Identify which cell holds the provided text, then report its [X, Y] central coordinate. 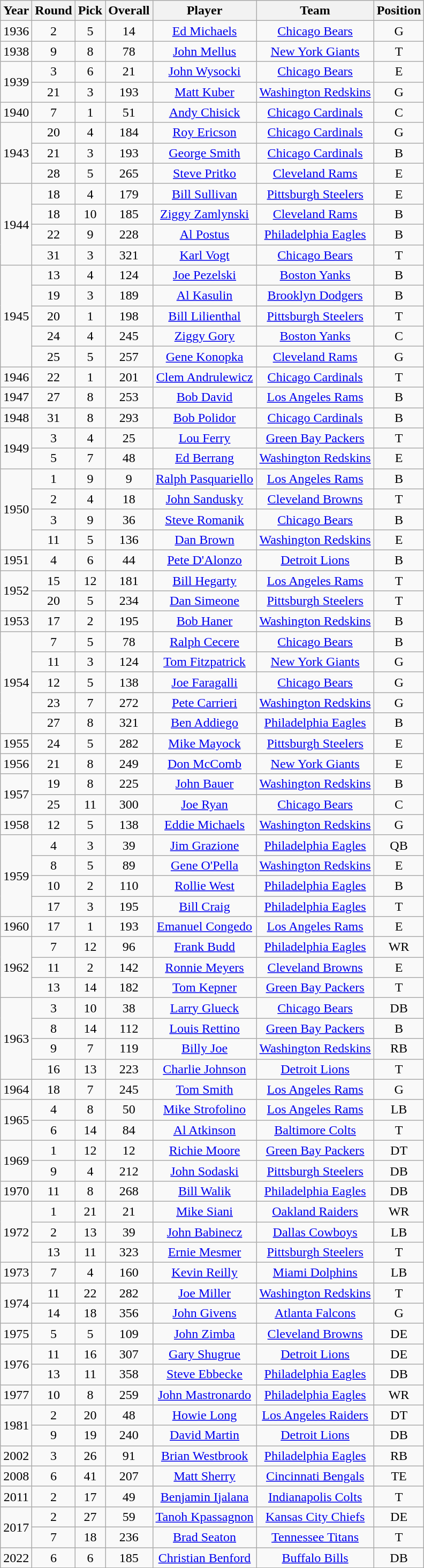
59 [129, 1517]
1975 [16, 1334]
Miami Dolphins [315, 1273]
272 [129, 703]
Roy Ericson [205, 133]
1964 [16, 1089]
Joe Ryan [205, 804]
Kansas City Chiefs [315, 1517]
Baltimore Colts [315, 1130]
223 [129, 1069]
1959 [16, 875]
John Givens [205, 1313]
356 [129, 1313]
Brad Seaton [205, 1537]
236 [129, 1537]
Clem Andrulewicz [205, 377]
1939 [16, 82]
Benjamin Ijalana [205, 1496]
96 [129, 947]
John Sandusky [205, 499]
1957 [16, 794]
2022 [16, 1558]
Cincinnati Bengals [315, 1476]
1940 [16, 112]
1946 [16, 377]
Al Postus [205, 234]
Al Kasulin [205, 296]
119 [129, 1049]
Bill Sullivan [205, 194]
179 [129, 194]
John Zimba [205, 1334]
John Sodaski [205, 1171]
198 [129, 316]
1955 [16, 743]
358 [129, 1374]
84 [129, 1130]
Karl Vogt [205, 255]
Pick [90, 11]
91 [129, 1456]
50 [129, 1110]
Tom Smith [205, 1089]
Bob Polidor [205, 418]
1970 [16, 1191]
1956 [16, 764]
2002 [16, 1456]
Brooklyn Dodgers [315, 296]
201 [129, 377]
38 [129, 1008]
253 [129, 397]
257 [129, 357]
Year [16, 11]
Ralph Pasquariello [205, 479]
1954 [16, 682]
1958 [16, 825]
Joe Pezelski [205, 275]
Brian Westbrook [205, 1456]
Oakland Raiders [315, 1211]
1969 [16, 1160]
1981 [16, 1425]
265 [129, 173]
1972 [16, 1232]
Ralph Cecere [205, 642]
181 [129, 580]
1950 [16, 509]
225 [129, 784]
300 [129, 804]
240 [129, 1435]
28 [54, 173]
Gary Shugrue [205, 1354]
Richie Moore [205, 1150]
Matt Sherry [205, 1476]
John Mastronardo [205, 1395]
Steve Romanik [205, 519]
109 [129, 1334]
Tennessee Titans [315, 1537]
1952 [16, 590]
Atlanta Falcons [315, 1313]
David Martin [205, 1435]
36 [129, 519]
Tom Kepner [205, 988]
Ronnie Meyers [205, 967]
Frank Budd [205, 947]
Joe Faragalli [205, 682]
Bill Lilienthal [205, 316]
23 [54, 703]
Ben Addiego [205, 723]
Bill Hegarty [205, 580]
307 [129, 1354]
Bob David [205, 397]
Dan Brown [205, 540]
110 [129, 886]
Steve Pritko [205, 173]
1938 [16, 51]
Ziggy Zamlynski [205, 214]
1973 [16, 1273]
207 [129, 1476]
Bob Haner [205, 621]
15 [54, 580]
112 [129, 1028]
Dallas Cowboys [315, 1232]
John Babinecz [205, 1232]
1944 [16, 224]
1965 [16, 1120]
1945 [16, 316]
Team [315, 11]
2011 [16, 1496]
QB [399, 845]
184 [129, 133]
1977 [16, 1395]
51 [129, 112]
249 [129, 764]
John Mellus [205, 51]
Ziggy Gory [205, 336]
Los Angeles Raiders [315, 1415]
Jim Grazione [205, 845]
Gene O'Pella [205, 865]
Billy Joe [205, 1049]
142 [129, 967]
160 [129, 1273]
Bill Craig [205, 906]
44 [129, 560]
Eddie Michaels [205, 825]
John Wysocki [205, 72]
Christian Benford [205, 1558]
Rollie West [205, 886]
Al Atkinson [205, 1130]
Howie Long [205, 1415]
Larry Glueck [205, 1008]
Mike Siani [205, 1211]
Overall [129, 11]
49 [129, 1496]
1976 [16, 1364]
212 [129, 1171]
1960 [16, 927]
182 [129, 988]
Mike Strofolino [205, 1110]
1951 [16, 560]
89 [129, 865]
Matt Kuber [205, 92]
Joe Miller [205, 1293]
Kevin Reilly [205, 1273]
1936 [16, 31]
1953 [16, 621]
1963 [16, 1039]
Ed Michaels [205, 31]
Louis Rettino [205, 1028]
Tom Fitzpatrick [205, 662]
1962 [16, 967]
1948 [16, 418]
Position [399, 11]
Don McComb [205, 764]
234 [129, 601]
136 [129, 540]
1943 [16, 153]
259 [129, 1395]
Andy Chisick [205, 112]
228 [129, 234]
Ed Berrang [205, 458]
Steve Ebbecke [205, 1374]
1947 [16, 397]
Round [54, 11]
John Bauer [205, 784]
Buffalo Bills [315, 1558]
Indianapolis Colts [315, 1496]
Dan Simeone [205, 601]
Pete Carrieri [205, 703]
Tanoh Kpassagnon [205, 1517]
2017 [16, 1527]
268 [129, 1191]
George Smith [205, 153]
26 [90, 1456]
323 [129, 1252]
Ernie Mesmer [205, 1252]
Emanuel Congedo [205, 927]
Lou Ferry [205, 438]
1974 [16, 1303]
293 [129, 418]
Charlie Johnson [205, 1069]
2008 [16, 1476]
Gene Konopka [205, 357]
Player [205, 11]
Pete D'Alonzo [205, 560]
41 [90, 1476]
189 [129, 296]
Mike Mayock [205, 743]
TE [399, 1476]
Bill Walik [205, 1191]
1949 [16, 448]
